Provide the [x, y] coordinate of the cell's center where the given text is located.  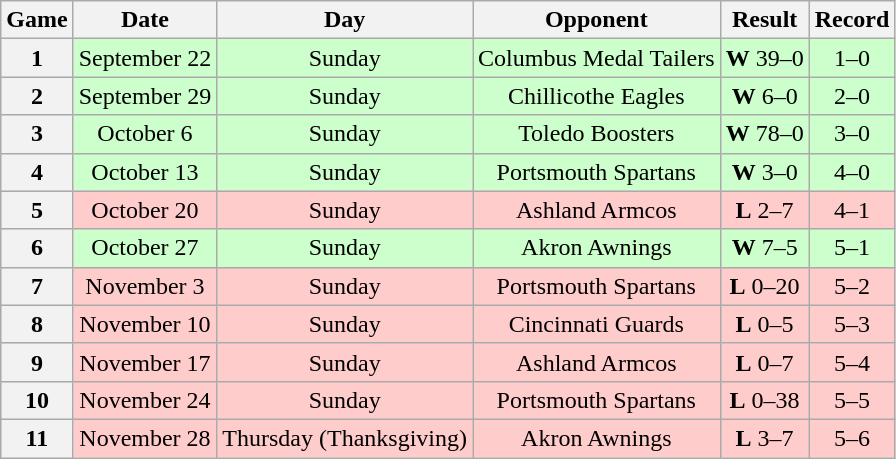
Cincinnati Guards [596, 324]
September 29 [145, 96]
2–0 [852, 96]
L 3–7 [764, 438]
Game [37, 20]
W 3–0 [764, 172]
2 [37, 96]
5–5 [852, 400]
3–0 [852, 134]
September 22 [145, 58]
1–0 [852, 58]
October 6 [145, 134]
4 [37, 172]
W 6–0 [764, 96]
L 0–38 [764, 400]
4–1 [852, 210]
Opponent [596, 20]
Toledo Boosters [596, 134]
October 13 [145, 172]
November 3 [145, 286]
6 [37, 248]
Day [345, 20]
October 20 [145, 210]
Date [145, 20]
L 0–5 [764, 324]
5–3 [852, 324]
November 17 [145, 362]
Result [764, 20]
5–4 [852, 362]
9 [37, 362]
5–2 [852, 286]
Thursday (Thanksgiving) [345, 438]
3 [37, 134]
W 78–0 [764, 134]
W 7–5 [764, 248]
8 [37, 324]
November 28 [145, 438]
W 39–0 [764, 58]
5–1 [852, 248]
November 10 [145, 324]
Record [852, 20]
7 [37, 286]
L 2–7 [764, 210]
5 [37, 210]
L 0–20 [764, 286]
October 27 [145, 248]
5–6 [852, 438]
L 0–7 [764, 362]
10 [37, 400]
1 [37, 58]
11 [37, 438]
Chillicothe Eagles [596, 96]
Columbus Medal Tailers [596, 58]
4–0 [852, 172]
November 24 [145, 400]
